Output the (X, Y) coordinate of the center of the cell containing the given text.  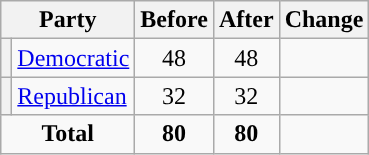
Before (174, 20)
Total (68, 134)
Party (68, 20)
After (246, 20)
Democratic (74, 58)
Republican (74, 96)
Change (324, 20)
